Search for the cell housing the specified text and yield its [X, Y] center coordinate. 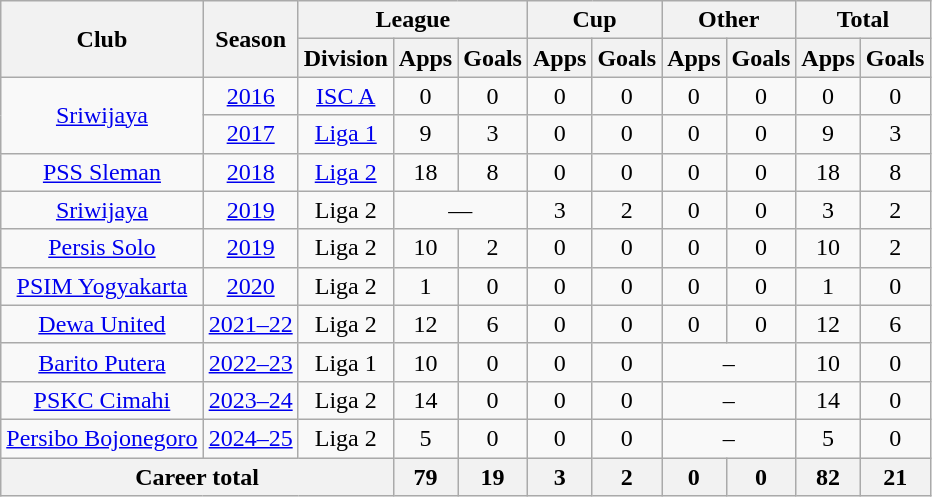
Total [863, 20]
21 [895, 477]
Barito Putera [102, 362]
2023–24 [250, 400]
Cup [594, 20]
2021–22 [250, 324]
PSIM Yogyakarta [102, 286]
79 [425, 477]
Dewa United [102, 324]
2017 [250, 134]
Season [250, 39]
— [460, 210]
2016 [250, 96]
2024–25 [250, 438]
Club [102, 39]
2018 [250, 172]
PSKC Cimahi [102, 400]
ISC A [346, 96]
2022–23 [250, 362]
19 [493, 477]
League [412, 20]
Persibo Bojonegoro [102, 438]
PSS Sleman [102, 172]
2020 [250, 286]
Division [346, 58]
Other [729, 20]
82 [828, 477]
Persis Solo [102, 248]
Career total [198, 477]
